Pinpoint the cell where the given text exists, returning its (x, y) midpoint coordinate. 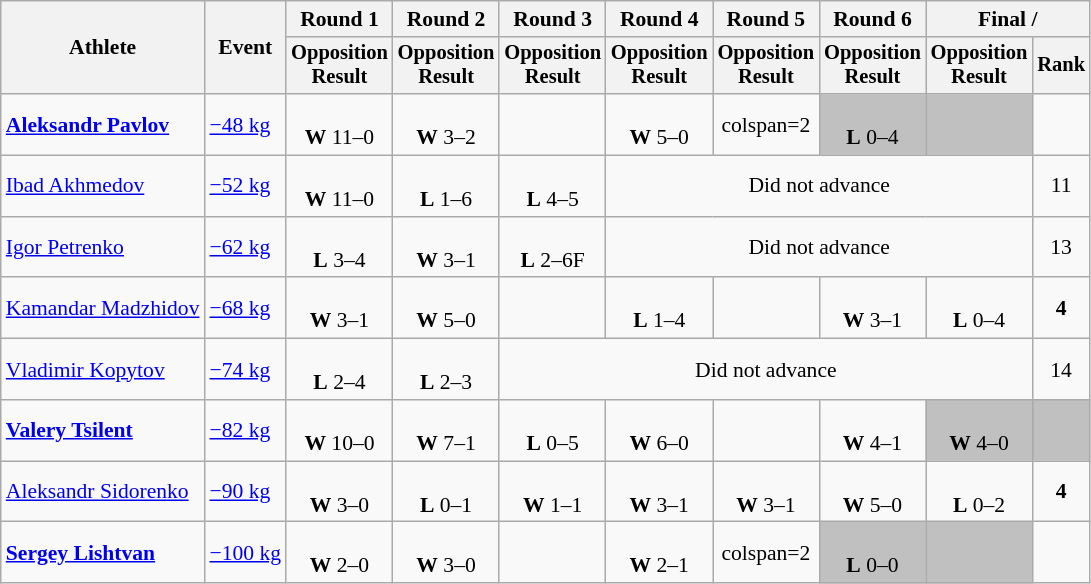
W 7–1 (446, 430)
−52 kg (245, 186)
Round 1 (340, 19)
W 3–2 (446, 124)
L 0–1 (446, 492)
−100 kg (245, 552)
W 2–1 (660, 552)
Event (245, 48)
L 2–6F (552, 248)
Round 4 (660, 19)
Ibad Akhmedov (103, 186)
Aleksandr Sidorenko (103, 492)
W 2–0 (340, 552)
L 1–6 (446, 186)
L 2–4 (340, 370)
−90 kg (245, 492)
W 4–1 (872, 430)
−48 kg (245, 124)
Kamandar Madzhidov (103, 308)
Athlete (103, 48)
Round 6 (872, 19)
14 (1061, 370)
L 0–0 (872, 552)
L 3–4 (340, 248)
Vladimir Kopytov (103, 370)
−82 kg (245, 430)
−62 kg (245, 248)
−68 kg (245, 308)
L 0–5 (552, 430)
Sergey Lishtvan (103, 552)
W 6–0 (660, 430)
Round 2 (446, 19)
L 1–4 (660, 308)
13 (1061, 248)
Final / (1008, 19)
Valery Tsilent (103, 430)
Round 3 (552, 19)
Rank (1061, 66)
11 (1061, 186)
W 10–0 (340, 430)
Aleksandr Pavlov (103, 124)
W 1–1 (552, 492)
Round 5 (766, 19)
L 4–5 (552, 186)
Igor Petrenko (103, 248)
−74 kg (245, 370)
W 4–0 (980, 430)
L 0–2 (980, 492)
L 2–3 (446, 370)
